From the cell containing the given text, extract its center point as (x, y) coordinate. 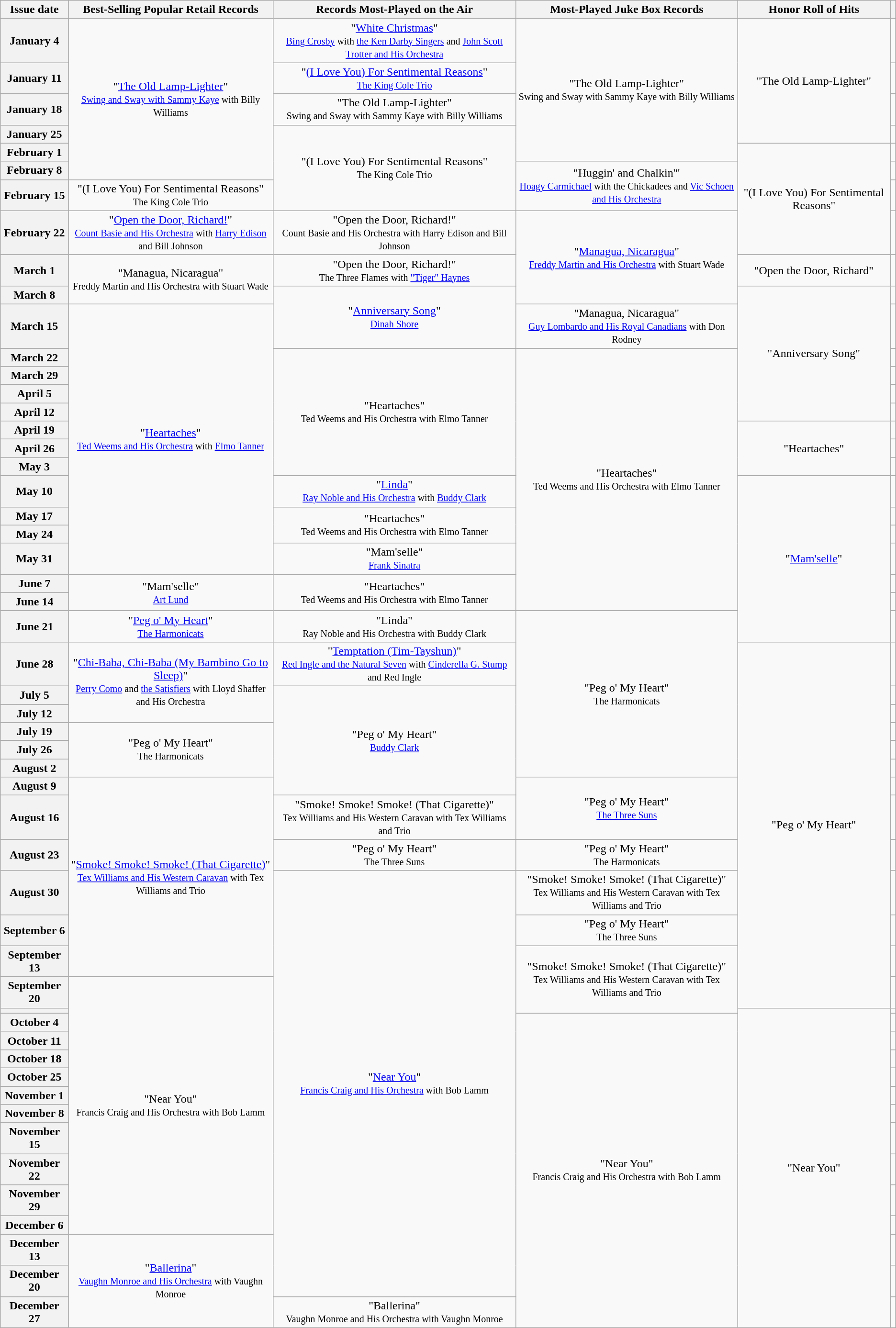
April 12 (34, 412)
June 28 (34, 664)
May 31 (34, 559)
"Temptation (Tim-Tayshun)"Red Ingle and the Natural Seven with Cinderella G. Stump and Red Ingle (394, 664)
March 22 (34, 357)
"Chi-Baba, Chi-Baba (My Bambino Go to Sleep)"Perry Como and the Satisfiers with Lloyd Shaffer and His Orchestra (170, 682)
"Anniversary Song"Dinah Shore (394, 317)
June 21 (34, 626)
April 19 (34, 430)
January 18 (34, 109)
June 14 (34, 602)
"(I Love You) For Sentimental Reasons" (814, 199)
June 7 (34, 583)
August 9 (34, 786)
March 29 (34, 376)
October 4 (34, 1022)
November 8 (34, 1114)
"Mam'selle" (814, 559)
"Near You" (814, 1168)
"Managua, Nicaragua"Guy Lombardo and His Royal Canadians with Don Rodney (627, 326)
August 16 (34, 817)
September 13 (34, 961)
"Mam'selle"Frank Sinatra (394, 559)
"The Old Lamp-Lighter" (814, 81)
August 2 (34, 768)
September 20 (34, 993)
"Peg o' My Heart" (814, 825)
"Heartaches" (814, 448)
"Peg o' My Heart"Buddy Clark (394, 740)
February 8 (34, 170)
July 26 (34, 750)
December 13 (34, 1250)
January 25 (34, 134)
Most-Played Juke Box Records (627, 10)
"Huggin' and Chalkin'"Hoagy Carmichael with the Chickadees and Vic Schoen and His Orchestra (627, 186)
April 26 (34, 448)
November 22 (34, 1170)
January 4 (34, 41)
December 6 (34, 1225)
January 11 (34, 78)
February 1 (34, 152)
August 30 (34, 893)
November 15 (34, 1138)
Issue date (34, 10)
"Anniversary Song" (814, 353)
April 5 (34, 394)
July 5 (34, 695)
Honor Roll of Hits (814, 10)
May 10 (34, 491)
March 15 (34, 326)
July 19 (34, 732)
October 25 (34, 1077)
Best-Selling Popular Retail Records (170, 10)
"Open the Door, Richard!"The Three Flames with "Tiger" Haynes (394, 270)
March 1 (34, 270)
"Open the Door, Richard" (814, 270)
May 17 (34, 516)
December 20 (34, 1281)
"Mam'selle"Art Lund (170, 592)
July 12 (34, 714)
August 23 (34, 855)
February 15 (34, 195)
May 3 (34, 467)
February 22 (34, 233)
October 11 (34, 1040)
May 24 (34, 534)
March 8 (34, 295)
September 6 (34, 930)
November 29 (34, 1200)
October 18 (34, 1059)
"White Christmas"Bing Crosby with the Ken Darby Singers and John Scott Trotter and His Orchestra (394, 41)
December 27 (34, 1312)
Records Most-Played on the Air (394, 10)
November 1 (34, 1095)
